Locate the cell with the specified text and output its [X, Y] center coordinate. 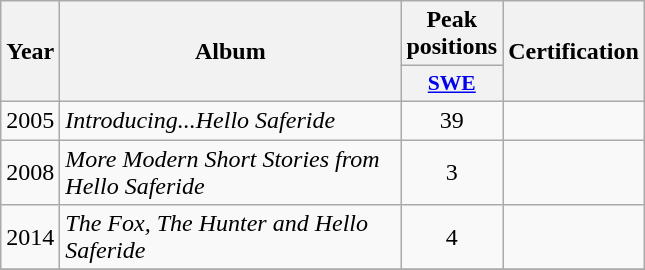
2008 [30, 172]
Certification [574, 52]
4 [452, 238]
Album [230, 52]
SWE [452, 84]
2005 [30, 120]
3 [452, 172]
Introducing...Hello Saferide [230, 120]
2014 [30, 238]
39 [452, 120]
More Modern Short Stories from Hello Saferide [230, 172]
Peak positions [452, 34]
Year [30, 52]
The Fox, The Hunter and Hello Saferide [230, 238]
